Output the (X, Y) coordinate of the center of the cell containing the given text.  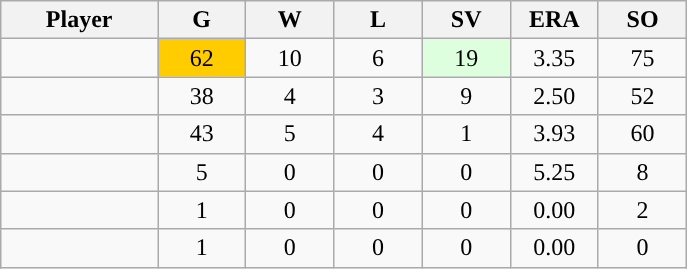
9 (466, 96)
SV (466, 20)
52 (642, 96)
3.93 (554, 134)
62 (202, 58)
5.25 (554, 172)
8 (642, 172)
43 (202, 134)
ERA (554, 20)
3 (378, 96)
3.35 (554, 58)
19 (466, 58)
75 (642, 58)
2 (642, 210)
6 (378, 58)
38 (202, 96)
G (202, 20)
60 (642, 134)
SO (642, 20)
L (378, 20)
10 (290, 58)
2.50 (554, 96)
Player (80, 20)
W (290, 20)
